Pinpoint the cell where the given text exists, returning its [X, Y] midpoint coordinate. 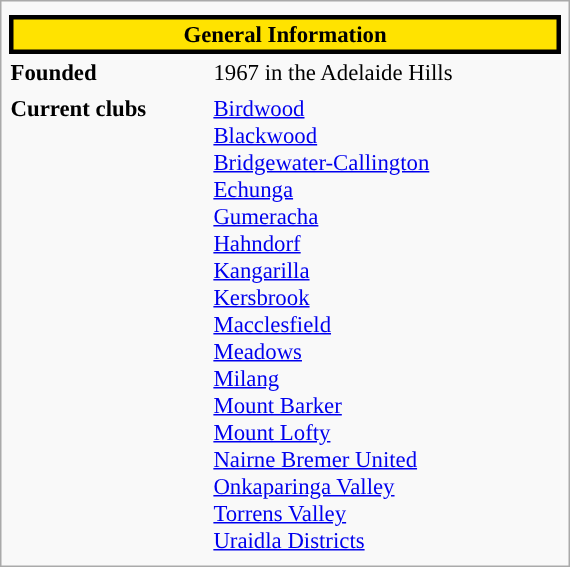
Current clubs [109, 324]
General Information [285, 34]
Founded [109, 72]
1967 in the Adelaide Hills [386, 72]
